Find where the given text appears and provide that cell's center as [X, Y] coordinate. 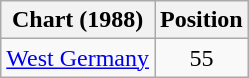
West Germany [78, 58]
Position [201, 20]
Chart (1988) [78, 20]
55 [201, 58]
